Extract the [x, y] coordinate from the center of the cell holding the provided text.  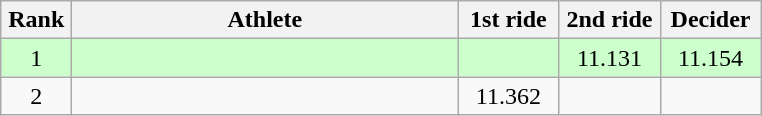
1st ride [508, 20]
Rank [36, 20]
11.362 [508, 96]
11.154 [710, 58]
2 [36, 96]
Decider [710, 20]
1 [36, 58]
Athlete [265, 20]
2nd ride [610, 20]
11.131 [610, 58]
